Scan for the cell matching the given text and deliver its (x, y) coordinate at center. 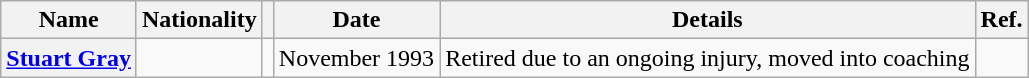
Nationality (199, 20)
Ref. (1002, 20)
Name (69, 20)
Details (708, 20)
Date (356, 20)
Retired due to an ongoing injury, moved into coaching (708, 58)
November 1993 (356, 58)
Stuart Gray (69, 58)
